From the cell containing the given text, extract its center point as [X, Y] coordinate. 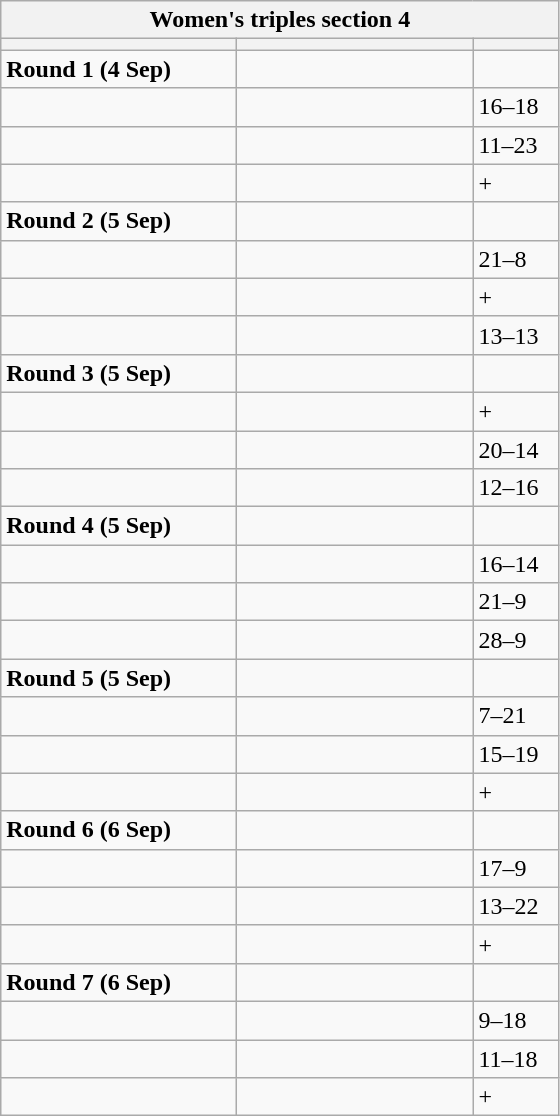
16–14 [516, 564]
16–18 [516, 107]
Round 5 (5 Sep) [119, 678]
Round 4 (5 Sep) [119, 526]
Round 1 (4 Sep) [119, 69]
17–9 [516, 868]
11–23 [516, 145]
15–19 [516, 754]
21–9 [516, 602]
Women's triples section 4 [280, 20]
12–16 [516, 488]
9–18 [516, 1020]
Round 3 (5 Sep) [119, 373]
13–22 [516, 906]
7–21 [516, 716]
Round 2 (5 Sep) [119, 221]
Round 7 (6 Sep) [119, 982]
28–9 [516, 640]
11–18 [516, 1059]
20–14 [516, 449]
21–8 [516, 259]
13–13 [516, 335]
Round 6 (6 Sep) [119, 830]
